For the text-containing cell, return its midpoint in (X, Y) coordinate format. 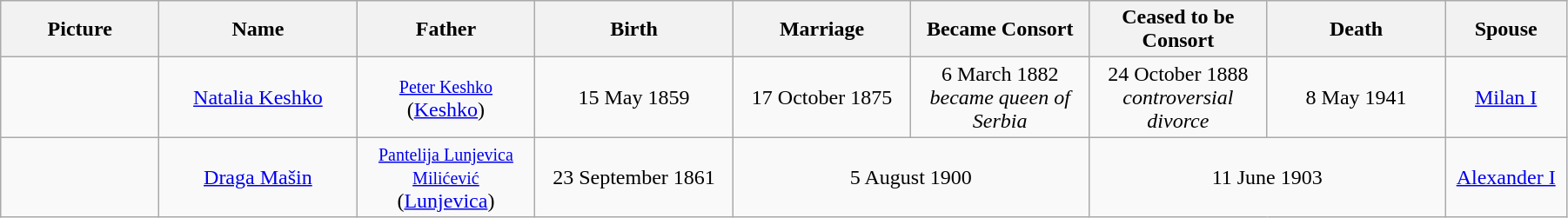
Alexander I (1506, 177)
Marriage (821, 30)
23 September 1861 (633, 177)
Pantelija Lunjevica Milićević(Lunjevica) (446, 177)
Milan I (1506, 97)
Death (1356, 30)
Ceased to be Consort (1178, 30)
8 May 1941 (1356, 97)
24 October 1888controversial divorce (1178, 97)
Father (446, 30)
15 May 1859 (633, 97)
Picture (80, 30)
17 October 1875 (821, 97)
Natalia Keshko (258, 97)
Peter Keshko(Keshko) (446, 97)
Name (258, 30)
Birth (633, 30)
5 August 1900 (910, 177)
6 March 1882became queen of Serbia (1001, 97)
11 June 1903 (1267, 177)
Became Consort (1001, 30)
Draga Mašin (258, 177)
Spouse (1506, 30)
